Search for the cell housing the specified text and yield its (X, Y) center coordinate. 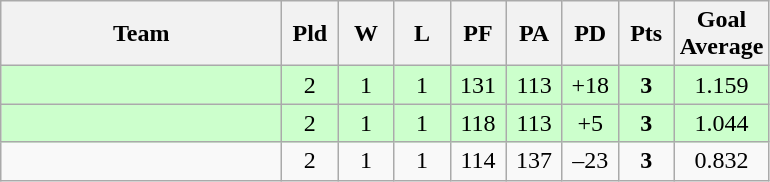
114 (478, 161)
1.044 (722, 123)
W (366, 34)
1.159 (722, 85)
PF (478, 34)
PD (590, 34)
L (422, 34)
137 (534, 161)
+18 (590, 85)
131 (478, 85)
Team (142, 34)
Pts (646, 34)
Pld (310, 34)
–23 (590, 161)
+5 (590, 123)
PA (534, 34)
Goal Average (722, 34)
118 (478, 123)
0.832 (722, 161)
